Capture the cell that displays the provided text and extract its (X, Y) central coordinate. 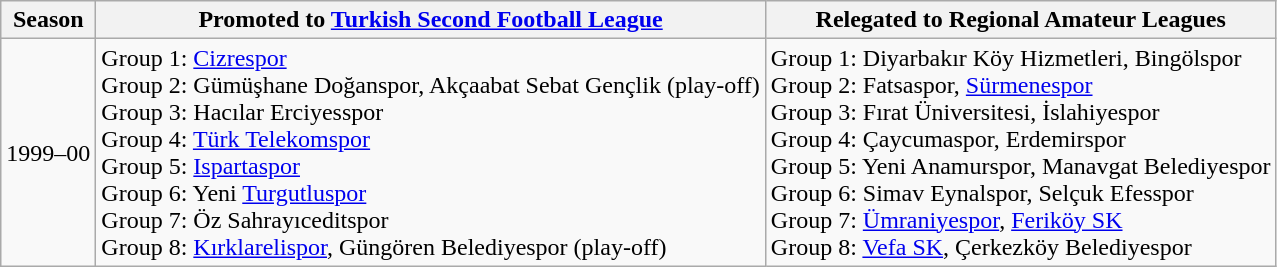
1999–00 (48, 152)
Season (48, 20)
Relegated to Regional Amateur Leagues (1020, 20)
Promoted to Turkish Second Football League (430, 20)
